Pinpoint the cell where the given text exists, returning its (x, y) midpoint coordinate. 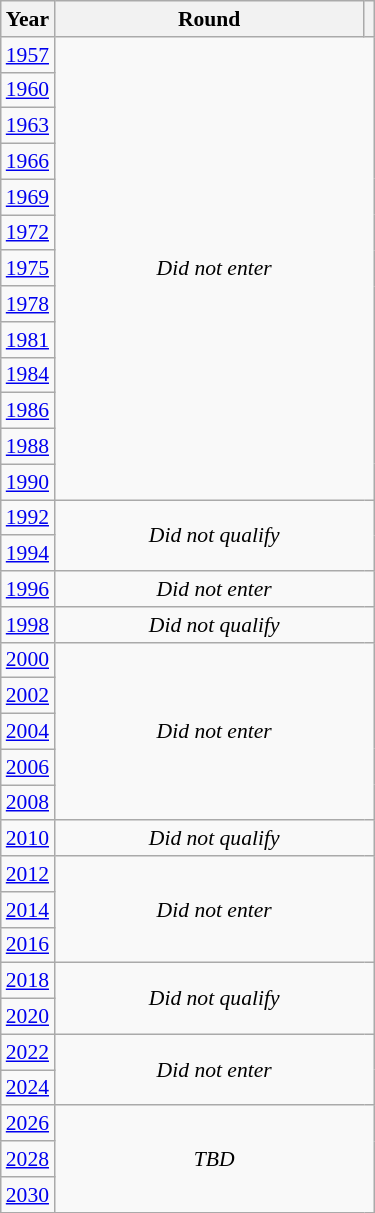
2016 (28, 945)
2006 (28, 767)
TBD (214, 1160)
1969 (28, 197)
2018 (28, 981)
2030 (28, 1195)
2014 (28, 910)
2012 (28, 874)
Year (28, 19)
2024 (28, 1088)
2002 (28, 696)
2004 (28, 732)
1978 (28, 304)
1994 (28, 554)
2026 (28, 1124)
2010 (28, 839)
1957 (28, 55)
1984 (28, 375)
1986 (28, 411)
1972 (28, 233)
2008 (28, 803)
Round (209, 19)
2028 (28, 1159)
1996 (28, 589)
1963 (28, 126)
1990 (28, 482)
1992 (28, 518)
1998 (28, 625)
1975 (28, 269)
1981 (28, 340)
2000 (28, 660)
2020 (28, 1017)
1960 (28, 90)
1988 (28, 447)
2022 (28, 1052)
1966 (28, 162)
